Determine the [X, Y] coordinate at the center of the cell enclosing the given text.  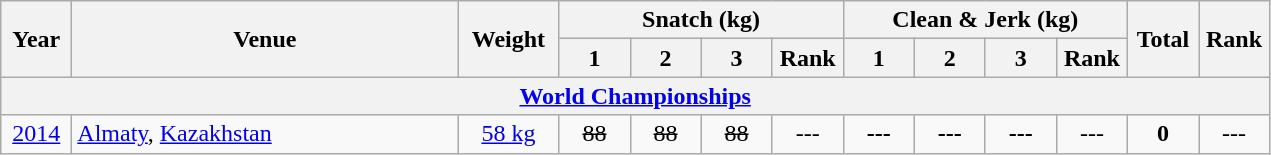
58 kg [508, 134]
Weight [508, 39]
Total [1162, 39]
Almaty, Kazakhstan [265, 134]
Clean & Jerk (kg) [985, 20]
0 [1162, 134]
2014 [36, 134]
Year [36, 39]
Snatch (kg) [701, 20]
Venue [265, 39]
World Championships [636, 96]
